Search for the cell housing the specified text and yield its [x, y] center coordinate. 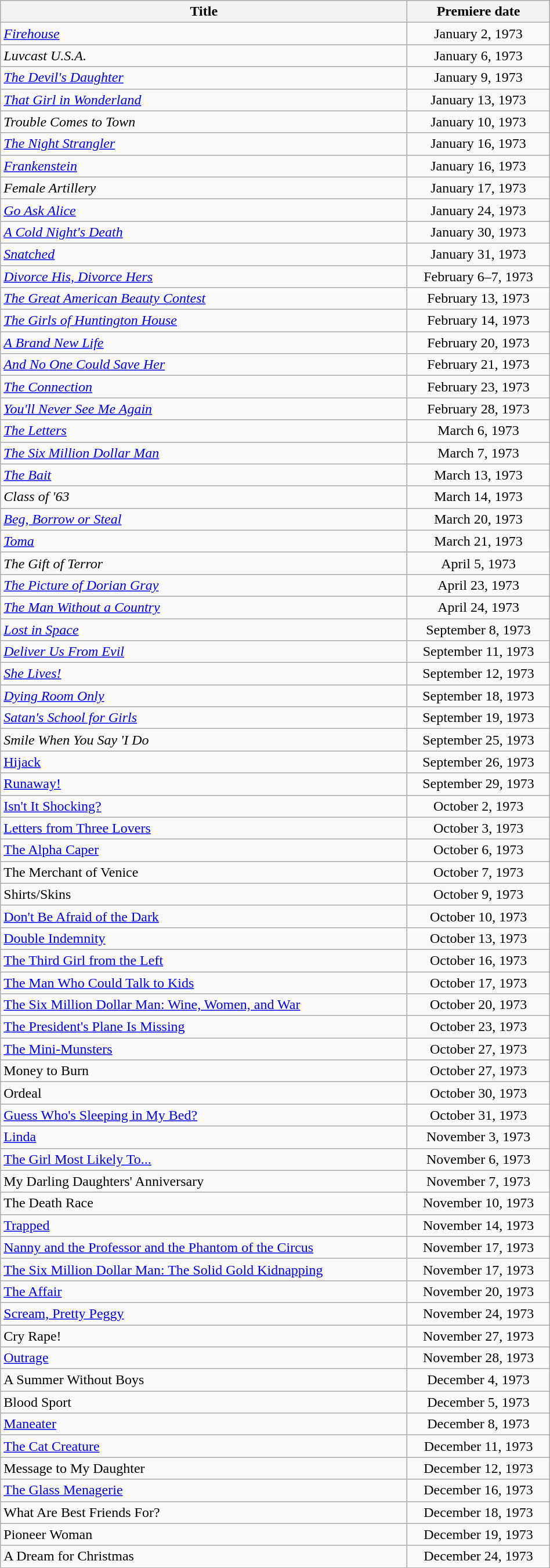
March 7, 1973 [478, 453]
The Six Million Dollar Man: Wine, Women, and War [204, 1005]
February 13, 1973 [478, 299]
Go Ask Alice [204, 210]
January 31, 1973 [478, 254]
The Affair [204, 1291]
January 17, 1973 [478, 188]
February 14, 1973 [478, 321]
December 16, 1973 [478, 1490]
October 23, 1973 [478, 1027]
September 29, 1973 [478, 784]
Female Artillery [204, 188]
The Picture of Dorian Gray [204, 585]
The Gift of Terror [204, 563]
Outrage [204, 1358]
September 11, 1973 [478, 652]
Luvcast U.S.A. [204, 56]
December 12, 1973 [478, 1468]
Premiere date [478, 12]
Message to My Daughter [204, 1468]
Divorce His, Divorce Hers [204, 277]
A Summer Without Boys [204, 1380]
January 13, 1973 [478, 100]
Guess Who's Sleeping in My Bed? [204, 1115]
February 6–7, 1973 [478, 277]
December 5, 1973 [478, 1402]
Lost in Space [204, 629]
October 30, 1973 [478, 1093]
The President's Plane Is Missing [204, 1027]
April 24, 1973 [478, 607]
Don't Be Afraid of the Dark [204, 916]
The Girls of Huntington House [204, 321]
November 24, 1973 [478, 1313]
February 23, 1973 [478, 387]
The Bait [204, 475]
October 6, 1973 [478, 850]
September 8, 1973 [478, 629]
September 19, 1973 [478, 718]
The Night Strangler [204, 144]
October 9, 1973 [478, 894]
The Glass Menagerie [204, 1490]
March 14, 1973 [478, 497]
September 25, 1973 [478, 740]
The Six Million Dollar Man: The Solid Gold Kidnapping [204, 1269]
Trouble Comes to Town [204, 122]
Dying Room Only [204, 696]
January 2, 1973 [478, 34]
October 20, 1973 [478, 1005]
She Lives! [204, 674]
March 20, 1973 [478, 519]
Letters from Three Lovers [204, 828]
The Girl Most Likely To... [204, 1159]
Class of '63 [204, 497]
October 13, 1973 [478, 938]
Toma [204, 541]
October 31, 1973 [478, 1115]
November 10, 1973 [478, 1203]
Pioneer Woman [204, 1534]
The Cat Creature [204, 1446]
Cry Rape! [204, 1335]
A Dream for Christmas [204, 1556]
Isn't It Shocking? [204, 806]
November 7, 1973 [478, 1181]
The Third Girl from the Left [204, 960]
September 18, 1973 [478, 696]
December 4, 1973 [478, 1380]
January 30, 1973 [478, 232]
December 18, 1973 [478, 1512]
Firehouse [204, 34]
Beg, Borrow or Steal [204, 519]
My Darling Daughters' Anniversary [204, 1181]
That Girl in Wonderland [204, 100]
The Six Million Dollar Man [204, 453]
What Are Best Friends For? [204, 1512]
January 6, 1973 [478, 56]
Satan's School for Girls [204, 718]
The Great American Beauty Contest [204, 299]
Double Indemnity [204, 938]
October 7, 1973 [478, 872]
January 10, 1973 [478, 122]
The Man Without a Country [204, 607]
December 19, 1973 [478, 1534]
And No One Could Save Her [204, 365]
Linda [204, 1137]
October 10, 1973 [478, 916]
January 24, 1973 [478, 210]
Frankenstein [204, 166]
February 28, 1973 [478, 409]
January 9, 1973 [478, 78]
Shirts/Skins [204, 894]
The Death Race [204, 1203]
The Devil's Daughter [204, 78]
March 13, 1973 [478, 475]
A Cold Night's Death [204, 232]
Smile When You Say 'I Do [204, 740]
The Letters [204, 431]
October 2, 1973 [478, 806]
Deliver Us From Evil [204, 652]
The Alpha Caper [204, 850]
The Connection [204, 387]
You'll Never See Me Again [204, 409]
November 28, 1973 [478, 1358]
Blood Sport [204, 1402]
The Man Who Could Talk to Kids [204, 983]
December 24, 1973 [478, 1556]
The Merchant of Venice [204, 872]
Maneater [204, 1424]
December 11, 1973 [478, 1446]
October 3, 1973 [478, 828]
November 6, 1973 [478, 1159]
April 5, 1973 [478, 563]
February 20, 1973 [478, 343]
September 12, 1973 [478, 674]
Scream, Pretty Peggy [204, 1313]
October 16, 1973 [478, 960]
September 26, 1973 [478, 762]
March 6, 1973 [478, 431]
December 8, 1973 [478, 1424]
Money to Burn [204, 1071]
A Brand New Life [204, 343]
Trapped [204, 1225]
November 14, 1973 [478, 1225]
April 23, 1973 [478, 585]
October 17, 1973 [478, 983]
Hijack [204, 762]
Runaway! [204, 784]
November 27, 1973 [478, 1335]
Ordeal [204, 1093]
November 3, 1973 [478, 1137]
February 21, 1973 [478, 365]
Snatched [204, 254]
March 21, 1973 [478, 541]
Title [204, 12]
Nanny and the Professor and the Phantom of the Circus [204, 1247]
The Mini-Munsters [204, 1049]
November 20, 1973 [478, 1291]
